For the text-containing cell, return its midpoint in (X, Y) coordinate format. 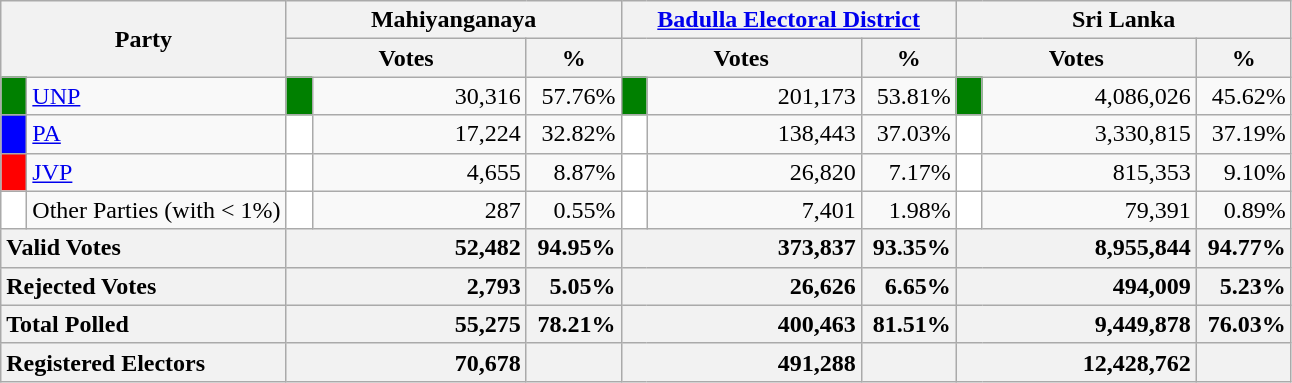
26,626 (741, 286)
138,443 (754, 134)
26,820 (754, 172)
4,086,026 (1089, 96)
4,655 (419, 172)
45.62% (1244, 96)
491,288 (741, 362)
Other Parties (with < 1%) (156, 210)
76.03% (1244, 324)
5.23% (1244, 286)
3,330,815 (1089, 134)
2,793 (406, 286)
9,449,878 (1076, 324)
0.89% (1244, 210)
94.95% (574, 248)
6.65% (908, 286)
400,463 (741, 324)
Mahiyanganaya (454, 20)
9.10% (1244, 172)
8,955,844 (1076, 248)
5.05% (574, 286)
78.21% (574, 324)
Registered Electors (144, 362)
94.77% (1244, 248)
17,224 (419, 134)
12,428,762 (1076, 362)
PA (156, 134)
37.03% (908, 134)
JVP (156, 172)
0.55% (574, 210)
815,353 (1089, 172)
37.19% (1244, 134)
7.17% (908, 172)
30,316 (419, 96)
Valid Votes (144, 248)
53.81% (908, 96)
Party (144, 39)
494,009 (1076, 286)
201,173 (754, 96)
1.98% (908, 210)
70,678 (406, 362)
Rejected Votes (144, 286)
81.51% (908, 324)
93.35% (908, 248)
57.76% (574, 96)
373,837 (741, 248)
Badulla Electoral District (788, 20)
UNP (156, 96)
55,275 (406, 324)
32.82% (574, 134)
Sri Lanka (1124, 20)
287 (419, 210)
7,401 (754, 210)
Total Polled (144, 324)
79,391 (1089, 210)
52,482 (406, 248)
8.87% (574, 172)
